Pinpoint the cell where the given text exists, returning its [x, y] midpoint coordinate. 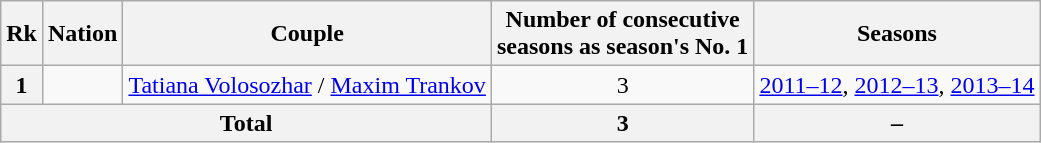
Number of consecutiveseasons as season's No. 1 [622, 34]
Tatiana Volosozhar / Maxim Trankov [308, 85]
Seasons [897, 34]
1 [22, 85]
Total [246, 123]
Rk [22, 34]
Nation [82, 34]
2011–12, 2012–13, 2013–14 [897, 85]
– [897, 123]
Couple [308, 34]
